Determine the (x, y) coordinate at the center of the cell enclosing the given text.  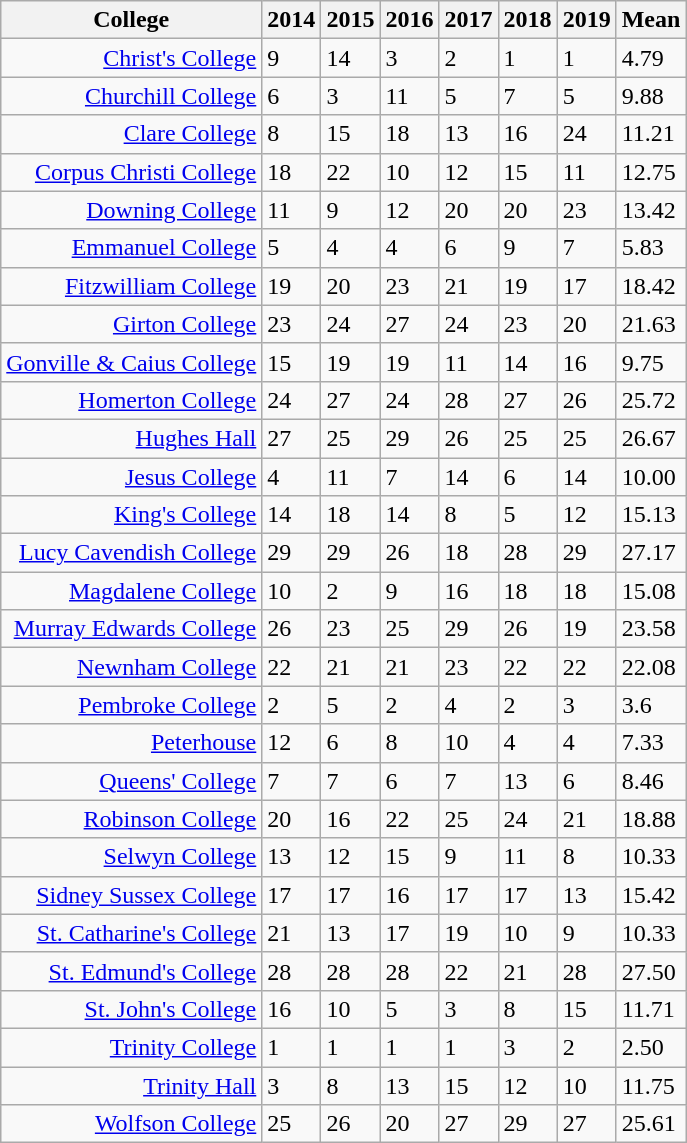
Clare College (132, 134)
Selwyn College (132, 857)
Robinson College (132, 819)
College (132, 20)
Corpus Christi College (132, 172)
9.75 (651, 362)
Murray Edwards College (132, 629)
7.33 (651, 743)
9.88 (651, 96)
27.50 (651, 971)
22.08 (651, 667)
Wolfson College (132, 1124)
Trinity College (132, 1047)
2019 (586, 20)
Queens' College (132, 781)
Pembroke College (132, 705)
8.46 (651, 781)
18.88 (651, 819)
Downing College (132, 210)
27.17 (651, 553)
10.00 (651, 477)
5.83 (651, 248)
Girton College (132, 324)
23.58 (651, 629)
Hughes Hall (132, 438)
18.42 (651, 286)
2018 (528, 20)
King's College (132, 515)
25.72 (651, 400)
11.75 (651, 1085)
Homerton College (132, 400)
Trinity Hall (132, 1085)
St. John's College (132, 1009)
15.13 (651, 515)
Churchill College (132, 96)
25.61 (651, 1124)
2017 (468, 20)
2016 (410, 20)
St. Catharine's College (132, 933)
Mean (651, 20)
Gonville & Caius College (132, 362)
Lucy Cavendish College (132, 553)
2.50 (651, 1047)
12.75 (651, 172)
11.21 (651, 134)
3.6 (651, 705)
21.63 (651, 324)
11.71 (651, 1009)
2015 (350, 20)
15.08 (651, 591)
Emmanuel College (132, 248)
St. Edmund's College (132, 971)
Christ's College (132, 58)
Newnham College (132, 667)
13.42 (651, 210)
Fitzwilliam College (132, 286)
4.79 (651, 58)
Sidney Sussex College (132, 895)
26.67 (651, 438)
15.42 (651, 895)
Peterhouse (132, 743)
Magdalene College (132, 591)
2014 (292, 20)
Jesus College (132, 477)
